Return (x, y) of the center of cell containing provided text 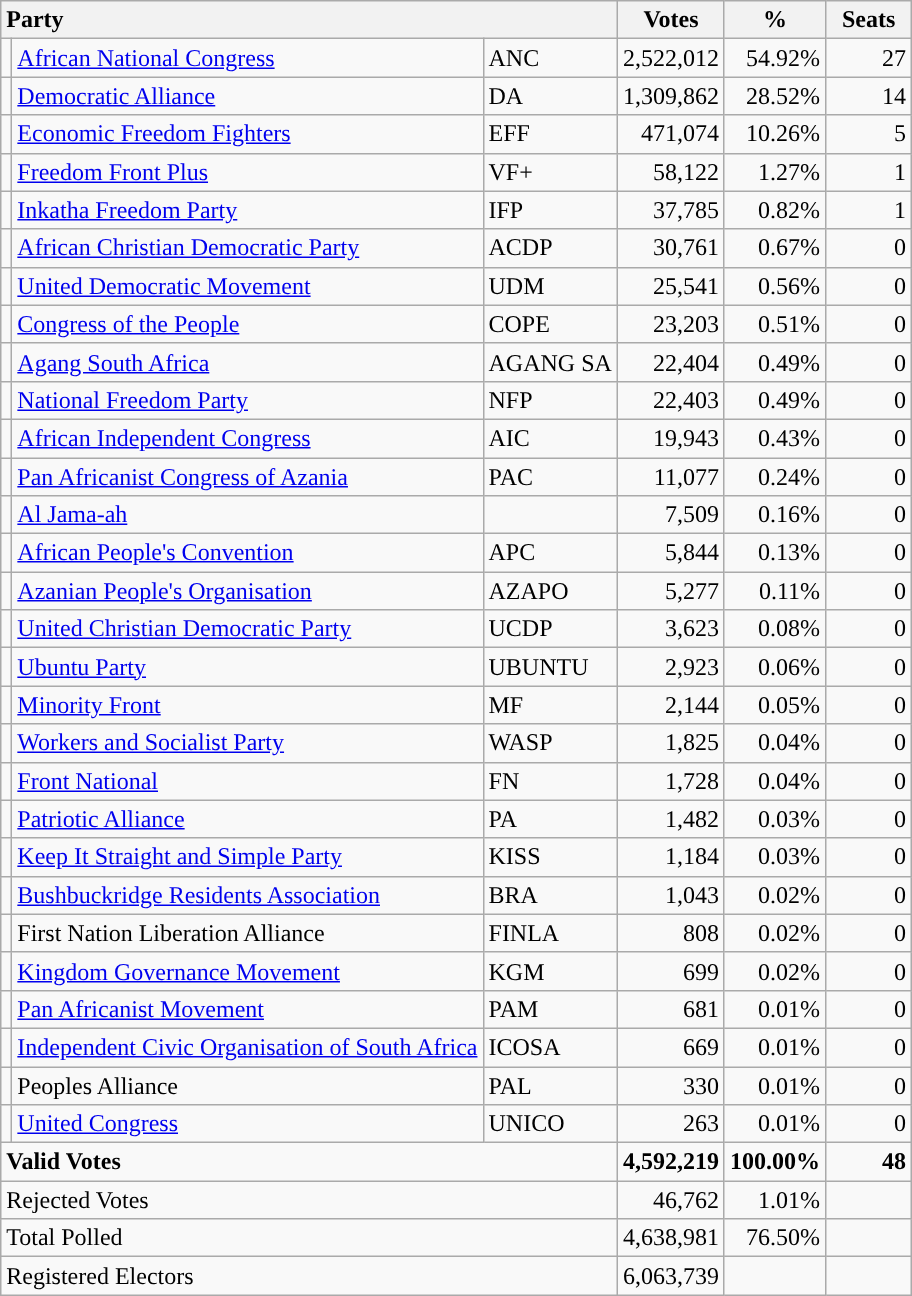
28.52% (774, 96)
AIC (550, 438)
30,761 (670, 248)
Pan Africanist Congress of Azania (248, 477)
Party (310, 20)
Democratic Alliance (248, 96)
AZAPO (550, 591)
19,943 (670, 438)
Inkatha Freedom Party (248, 210)
0.56% (774, 286)
808 (670, 933)
7,509 (670, 515)
UCDP (550, 629)
EFF (550, 134)
PAM (550, 1009)
Front National (248, 781)
Workers and Socialist Party (248, 743)
Al Jama-ah (248, 515)
Registered Electors (310, 1276)
Ubuntu Party (248, 667)
3,623 (670, 629)
African National Congress (248, 58)
4,638,981 (670, 1238)
United Democratic Movement (248, 286)
471,074 (670, 134)
76.50% (774, 1238)
1,825 (670, 743)
UBUNTU (550, 667)
330 (670, 1085)
Keep It Straight and Simple Party (248, 857)
United Congress (248, 1124)
PAL (550, 1085)
37,785 (670, 210)
0.24% (774, 477)
Minority Front (248, 705)
NFP (550, 400)
Total Polled (310, 1238)
0.11% (774, 591)
% (774, 20)
COPE (550, 324)
National Freedom Party (248, 400)
0.16% (774, 515)
ACDP (550, 248)
0.08% (774, 629)
Kingdom Governance Movement (248, 971)
22,403 (670, 400)
2,144 (670, 705)
DA (550, 96)
2,923 (670, 667)
58,122 (670, 172)
BRA (550, 895)
5,277 (670, 591)
WASP (550, 743)
Independent Civic Organisation of South Africa (248, 1047)
African Independent Congress (248, 438)
Seats (869, 20)
Congress of the People (248, 324)
22,404 (670, 362)
681 (670, 1009)
1.01% (774, 1200)
VF+ (550, 172)
5 (869, 134)
1,043 (670, 895)
1,184 (670, 857)
23,203 (670, 324)
27 (869, 58)
54.92% (774, 58)
First Nation Liberation Alliance (248, 933)
FINLA (550, 933)
UDM (550, 286)
1.27% (774, 172)
KGM (550, 971)
African Christian Democratic Party (248, 248)
Rejected Votes (310, 1200)
4,592,219 (670, 1162)
0.43% (774, 438)
UNICO (550, 1124)
Pan Africanist Movement (248, 1009)
African People's Convention (248, 553)
PAC (550, 477)
IFP (550, 210)
0.67% (774, 248)
0.82% (774, 210)
10.26% (774, 134)
Patriotic Alliance (248, 819)
Votes (670, 20)
0.13% (774, 553)
46,762 (670, 1200)
2,522,012 (670, 58)
KISS (550, 857)
Bushbuckridge Residents Association (248, 895)
ANC (550, 58)
263 (670, 1124)
0.06% (774, 667)
Azanian People's Organisation (248, 591)
FN (550, 781)
1,309,862 (670, 96)
Peoples Alliance (248, 1085)
MF (550, 705)
1,482 (670, 819)
11,077 (670, 477)
AGANG SA (550, 362)
25,541 (670, 286)
1,728 (670, 781)
14 (869, 96)
PA (550, 819)
Agang South Africa (248, 362)
0.05% (774, 705)
669 (670, 1047)
Valid Votes (310, 1162)
ICOSA (550, 1047)
United Christian Democratic Party (248, 629)
6,063,739 (670, 1276)
48 (869, 1162)
5,844 (670, 553)
0.51% (774, 324)
699 (670, 971)
100.00% (774, 1162)
Freedom Front Plus (248, 172)
Economic Freedom Fighters (248, 134)
APC (550, 553)
